Detect which cell encompasses the target text, then output its [x, y] center coordinate. 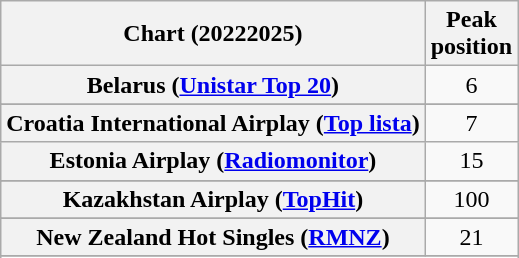
Kazakhstan Airplay (TopHit) [213, 199]
Chart (20222025) [213, 34]
100 [471, 199]
15 [471, 161]
6 [471, 85]
21 [471, 237]
Croatia International Airplay (Top lista) [213, 123]
Belarus (Unistar Top 20) [213, 85]
7 [471, 123]
New Zealand Hot Singles (RMNZ) [213, 237]
Estonia Airplay (Radiomonitor) [213, 161]
Peakposition [471, 34]
